Locate the cell with the specified text and output its [x, y] center coordinate. 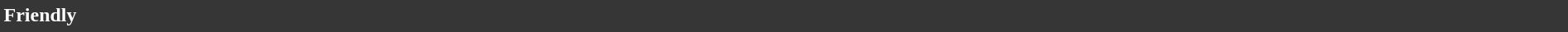
Friendly [784, 15]
